Output the (X, Y) coordinate of the center of the cell containing the given text.  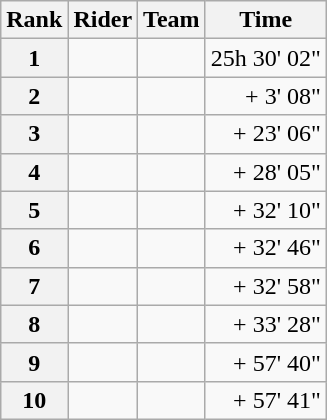
4 (34, 172)
8 (34, 324)
9 (34, 362)
+ 33' 28" (266, 324)
7 (34, 286)
Time (266, 20)
+ 32' 10" (266, 210)
+ 3' 08" (266, 96)
+ 23' 06" (266, 134)
Rank (34, 20)
Rider (103, 20)
+ 32' 46" (266, 248)
+ 57' 41" (266, 400)
1 (34, 58)
25h 30' 02" (266, 58)
3 (34, 134)
5 (34, 210)
+ 28' 05" (266, 172)
10 (34, 400)
+ 57' 40" (266, 362)
2 (34, 96)
6 (34, 248)
+ 32' 58" (266, 286)
Team (172, 20)
